Capture the cell that displays the provided text and extract its (x, y) central coordinate. 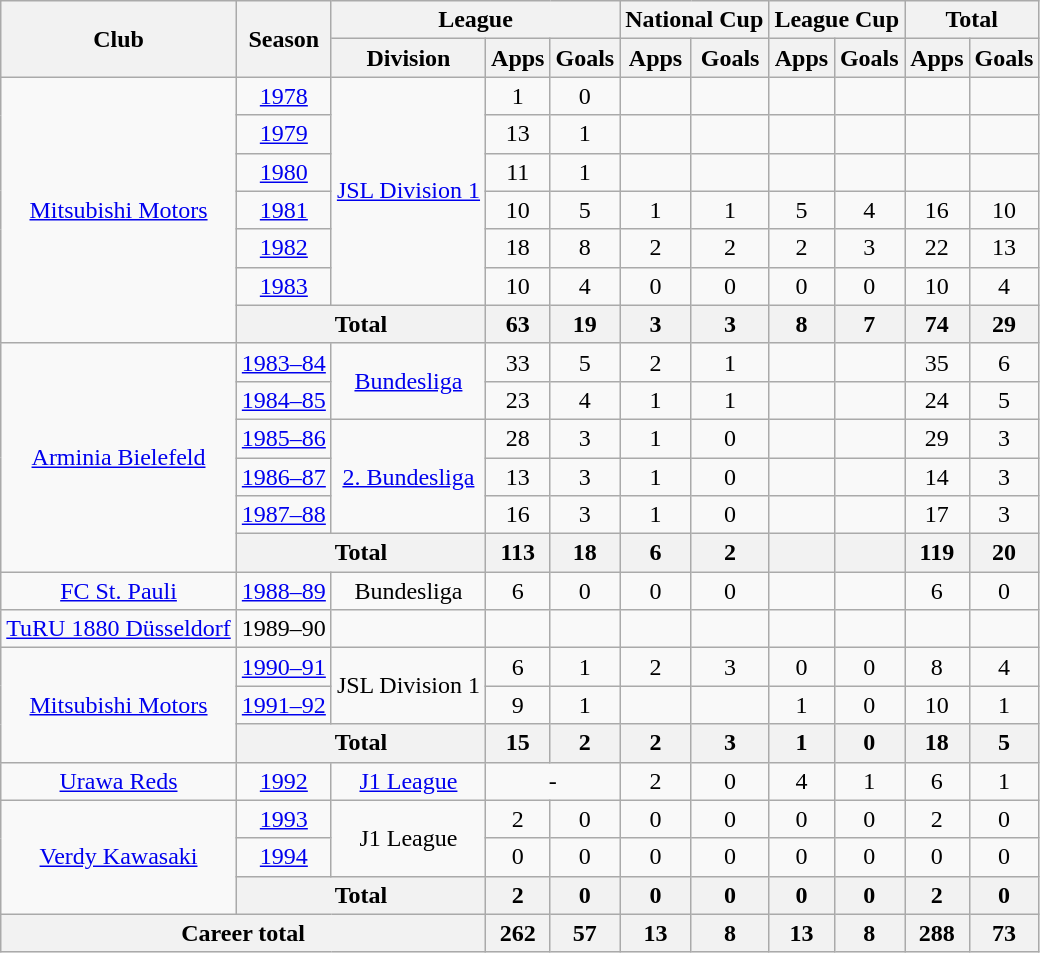
National Cup (694, 20)
Career total (244, 933)
74 (937, 324)
Verdy Kawasaki (119, 857)
57 (585, 933)
1978 (284, 96)
Season (284, 39)
24 (937, 400)
1992 (284, 781)
1988–89 (284, 591)
1983–84 (284, 362)
1986–87 (284, 477)
1981 (284, 210)
1989–90 (284, 629)
9 (518, 705)
League (475, 20)
1983 (284, 286)
33 (518, 362)
35 (937, 362)
17 (937, 515)
2. Bundesliga (408, 476)
15 (518, 743)
11 (518, 172)
- (553, 781)
23 (518, 400)
Club (119, 39)
FC St. Pauli (119, 591)
19 (585, 324)
288 (937, 933)
1987–88 (284, 515)
73 (1004, 933)
1993 (284, 819)
1985–86 (284, 438)
22 (937, 248)
1979 (284, 134)
28 (518, 438)
League Cup (837, 20)
1980 (284, 172)
Arminia Bielefeld (119, 457)
1994 (284, 857)
20 (1004, 553)
119 (937, 553)
262 (518, 933)
Division (408, 58)
1982 (284, 248)
113 (518, 553)
14 (937, 477)
Urawa Reds (119, 781)
1984–85 (284, 400)
TuRU 1880 Düsseldorf (119, 629)
1991–92 (284, 705)
7 (870, 324)
1990–91 (284, 667)
63 (518, 324)
